Find where the given text appears and provide that cell's center as (X, Y) coordinate. 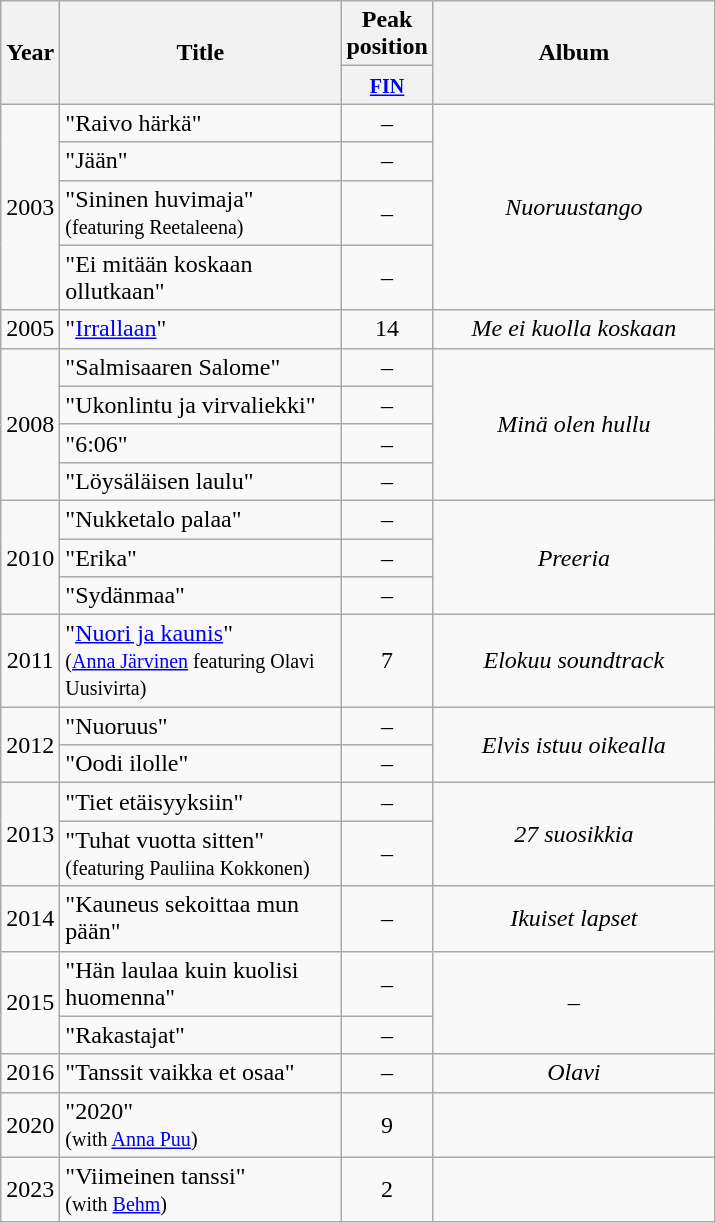
"Ukonlintu ja virvaliekki" (200, 405)
Me ei kuolla koskaan (574, 329)
Title (200, 52)
"2020"(with Anna Puu) (200, 1124)
2005 (30, 329)
Preeria (574, 557)
Year (30, 52)
"Irrallaan" (200, 329)
"Raivo härkä" (200, 123)
"Tanssit vaikka et osaa" (200, 1073)
Peak position (387, 34)
Olavi (574, 1073)
"Salmisaaren Salome" (200, 367)
"6:06" (200, 443)
"Kauneus sekoittaa mun pään" (200, 918)
"Löysäläisen laulu" (200, 481)
Album (574, 52)
"Nuoruus" (200, 726)
"Nukketalo palaa" (200, 519)
"Tiet etäisyyksiin" (200, 802)
7 (387, 661)
"Ei mitään koskaan ollutkaan" (200, 278)
"Tuhat vuotta sitten"(featuring Pauliina Kokkonen) (200, 854)
Nuoruustango (574, 207)
2012 (30, 745)
Elokuu soundtrack (574, 661)
9 (387, 1124)
"Hän laulaa kuin kuolisi huomenna" (200, 984)
FIN (387, 85)
"Sininen huvimaja" (featuring Reetaleena) (200, 212)
"Nuori ja kaunis"(Anna Järvinen featuring Olavi Uusivirta) (200, 661)
"Rakastajat" (200, 1035)
2023 (30, 1190)
14 (387, 329)
"Oodi ilolle" (200, 764)
"Erika" (200, 557)
2 (387, 1190)
Minä olen hullu (574, 424)
2014 (30, 918)
2015 (30, 1002)
"Jään" (200, 161)
Elvis istuu oikealla (574, 745)
2020 (30, 1124)
"Viimeinen tanssi"(with Behm) (200, 1190)
"Sydänmaa" (200, 596)
2011 (30, 661)
2013 (30, 834)
2010 (30, 557)
2008 (30, 424)
2003 (30, 207)
27 suosikkia (574, 834)
2016 (30, 1073)
Ikuiset lapset (574, 918)
